Return (x, y) of the center of cell containing provided text 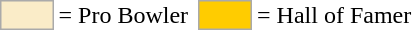
= Pro Bowler (124, 15)
